Find where the given text appears and provide that cell's center as (X, Y) coordinate. 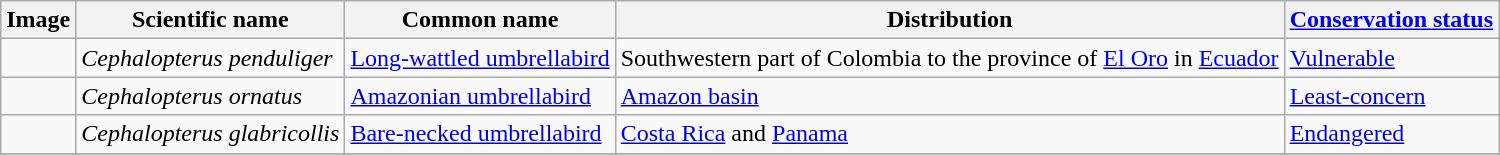
Southwestern part of Colombia to the province of El Oro in Ecuador (950, 58)
Least-concern (1391, 96)
Amazon basin (950, 96)
Scientific name (210, 20)
Vulnerable (1391, 58)
Long-wattled umbrellabird (480, 58)
Bare-necked umbrellabird (480, 134)
Conservation status (1391, 20)
Image (38, 20)
Endangered (1391, 134)
Costa Rica and Panama (950, 134)
Cephalopterus penduliger (210, 58)
Distribution (950, 20)
Cephalopterus ornatus (210, 96)
Cephalopterus glabricollis (210, 134)
Amazonian umbrellabird (480, 96)
Common name (480, 20)
